Output the [x, y] coordinate of the center of the cell containing the given text.  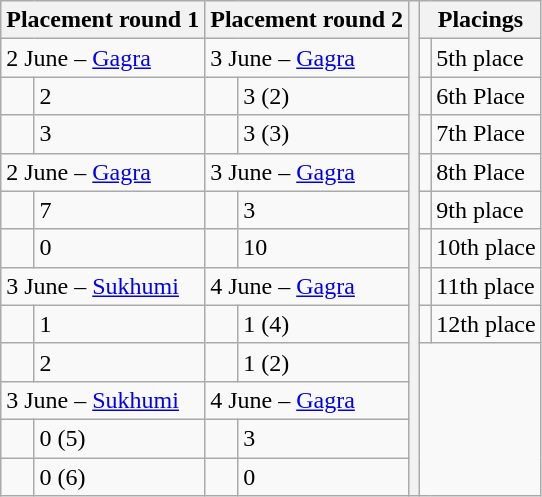
11th place [486, 286]
1 (2) [324, 362]
7th Place [486, 134]
9th place [486, 210]
0 (6) [120, 477]
Placement round 1 [103, 20]
0 (5) [120, 438]
1 (4) [324, 324]
Placings [480, 20]
6th Place [486, 96]
Placement round 2 [307, 20]
3 (3) [324, 134]
12th place [486, 324]
7 [120, 210]
8th Place [486, 172]
3 (2) [324, 96]
5th place [486, 58]
10 [324, 248]
1 [120, 324]
10th place [486, 248]
